Find where the given text appears and provide that cell's center as [x, y] coordinate. 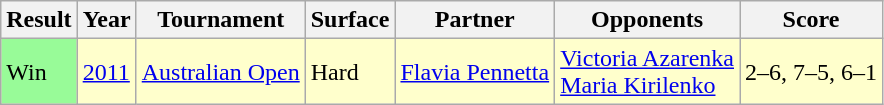
2–6, 7–5, 6–1 [812, 72]
Opponents [648, 20]
Year [106, 20]
Result [39, 20]
Flavia Pennetta [475, 72]
Score [812, 20]
Victoria Azarenka Maria Kirilenko [648, 72]
Surface [350, 20]
Tournament [220, 20]
Win [39, 72]
2011 [106, 72]
Australian Open [220, 72]
Hard [350, 72]
Partner [475, 20]
